Extract the (x, y) coordinate from the center of the cell holding the provided text.  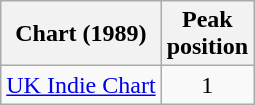
UK Indie Chart (81, 85)
1 (207, 85)
Peakposition (207, 34)
Chart (1989) (81, 34)
